Search for the cell housing the specified text and yield its [x, y] center coordinate. 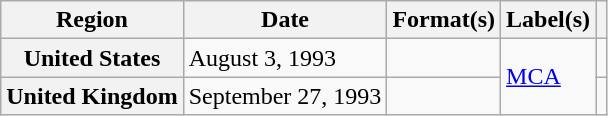
United States [92, 58]
Region [92, 20]
September 27, 1993 [285, 96]
Label(s) [548, 20]
MCA [548, 77]
United Kingdom [92, 96]
Date [285, 20]
Format(s) [444, 20]
August 3, 1993 [285, 58]
